Extract the (X, Y) coordinate from the center of the cell holding the provided text.  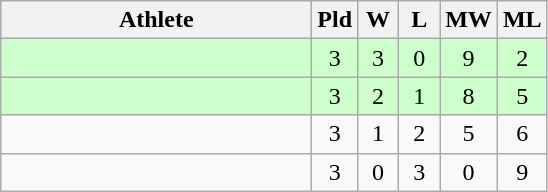
ML (522, 20)
MW (469, 20)
8 (469, 96)
L (420, 20)
W (378, 20)
Pld (335, 20)
6 (522, 134)
Athlete (156, 20)
